Identify which cell holds the provided text, then report its (X, Y) central coordinate. 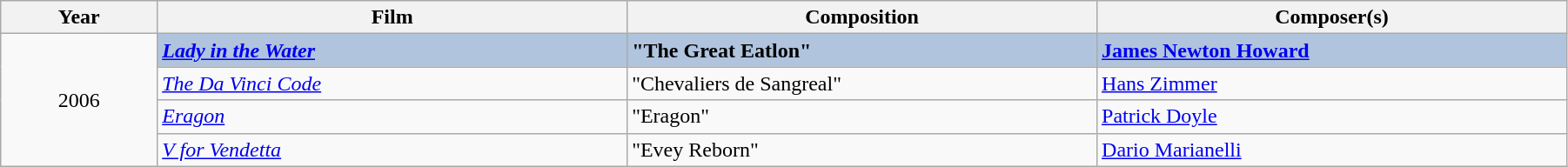
Year (79, 17)
Patrick Doyle (1332, 117)
Film (392, 17)
"The Great Eatlon" (862, 50)
2006 (79, 100)
James Newton Howard (1332, 50)
Lady in the Water (392, 50)
Dario Marianelli (1332, 150)
Composition (862, 17)
"Evey Reborn" (862, 150)
V for Vendetta (392, 150)
"Eragon" (862, 117)
"Chevaliers de Sangreal" (862, 83)
Composer(s) (1332, 17)
Hans Zimmer (1332, 83)
The Da Vinci Code (392, 83)
Eragon (392, 117)
